Search for the cell housing the specified text and yield its [X, Y] center coordinate. 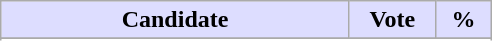
Candidate [176, 20]
Vote [392, 20]
% [463, 20]
